Identify which cell holds the provided text, then report its [x, y] central coordinate. 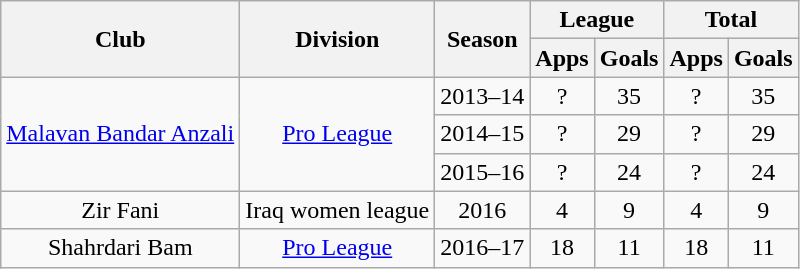
Division [338, 39]
2014–15 [482, 134]
2015–16 [482, 172]
Iraq women league [338, 210]
Zir Fani [120, 210]
2016–17 [482, 248]
Malavan Bandar Anzali [120, 134]
League [597, 20]
Shahrdari Bam [120, 248]
Season [482, 39]
2013–14 [482, 96]
Total [731, 20]
Club [120, 39]
2016 [482, 210]
